Pinpoint the cell where the given text exists, returning its (x, y) midpoint coordinate. 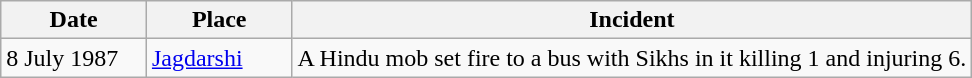
Date (74, 20)
Incident (632, 20)
8 July 1987 (74, 58)
Jagdarshi (219, 58)
Place (219, 20)
A Hindu mob set fire to a bus with Sikhs in it killing 1 and injuring 6. (632, 58)
